From the cell containing the given text, extract its center point as (X, Y) coordinate. 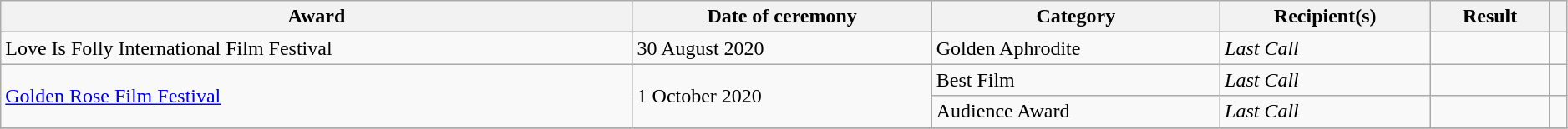
Result (1490, 17)
Audience Award (1076, 112)
Best Film (1076, 80)
Golden Rose Film Festival (317, 96)
Category (1076, 17)
Award (317, 17)
Love Is Folly International Film Festival (317, 48)
Date of ceremony (782, 17)
Golden Aphrodite (1076, 48)
Recipient(s) (1325, 17)
30 August 2020 (782, 48)
1 October 2020 (782, 96)
